Pinpoint the cell where the given text exists, returning its [x, y] midpoint coordinate. 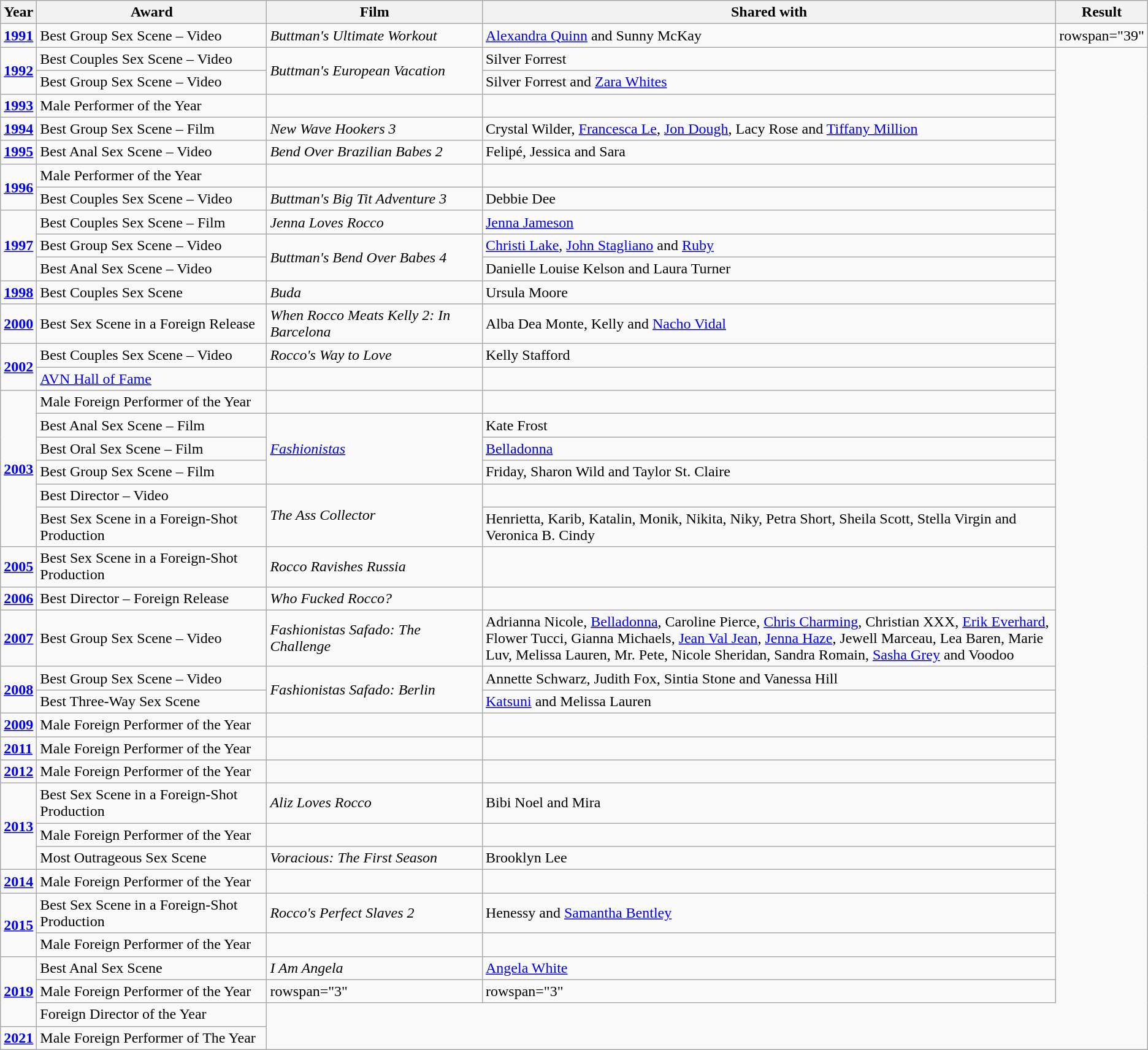
2006 [18, 598]
Buttman's Ultimate Workout [375, 36]
Henessy and Samantha Bentley [769, 913]
Belladonna [769, 449]
Fashionistas Safado: Berlin [375, 690]
1994 [18, 129]
When Rocco Meats Kelly 2: In Barcelona [375, 324]
1996 [18, 187]
1993 [18, 105]
Bibi Noel and Mira [769, 803]
2008 [18, 690]
Silver Forrest [769, 59]
Best Three-Way Sex Scene [152, 701]
Rocco Ravishes Russia [375, 566]
Debbie Dee [769, 199]
rowspan="39" [1102, 36]
Buttman's Big Tit Adventure 3 [375, 199]
Fashionistas [375, 449]
2014 [18, 881]
Who Fucked Rocco? [375, 598]
AVN Hall of Fame [152, 379]
1997 [18, 245]
2019 [18, 991]
New Wave Hookers 3 [375, 129]
Crystal Wilder, Francesca Le, Jon Dough, Lacy Rose and Tiffany Million [769, 129]
Silver Forrest and Zara Whites [769, 82]
Kelly Stafford [769, 356]
2005 [18, 566]
2015 [18, 924]
Buttman's Bend Over Babes 4 [375, 257]
2000 [18, 324]
1992 [18, 70]
Aliz Loves Rocco [375, 803]
1998 [18, 292]
1995 [18, 152]
Annette Schwarz, Judith Fox, Sintia Stone and Vanessa Hill [769, 678]
2021 [18, 1038]
Year [18, 12]
Buttman's European Vacation [375, 70]
2002 [18, 367]
Angela White [769, 968]
Danielle Louise Kelson and Laura Turner [769, 268]
Fashionistas Safado: The Challenge [375, 638]
Film [375, 12]
Result [1102, 12]
Award [152, 12]
Most Outrageous Sex Scene [152, 858]
The Ass Collector [375, 515]
Buda [375, 292]
Katsuni and Melissa Lauren [769, 701]
Best Couples Sex Scene [152, 292]
Jenna Jameson [769, 222]
Felipé, Jessica and Sara [769, 152]
Jenna Loves Rocco [375, 222]
Ursula Moore [769, 292]
Kate Frost [769, 425]
Foreign Director of the Year [152, 1014]
1991 [18, 36]
Rocco's Perfect Slaves 2 [375, 913]
Shared with [769, 12]
Brooklyn Lee [769, 858]
Best Couples Sex Scene – Film [152, 222]
I Am Angela [375, 968]
Alba Dea Monte, Kelly and Nacho Vidal [769, 324]
Voracious: The First Season [375, 858]
2007 [18, 638]
Alexandra Quinn and Sunny McKay [769, 36]
Henrietta, Karib, Katalin, Monik, Nikita, Niky, Petra Short, Sheila Scott, Stella Virgin and Veronica B. Cindy [769, 527]
Friday, Sharon Wild and Taylor St. Claire [769, 472]
2012 [18, 772]
Best Director – Foreign Release [152, 598]
Best Oral Sex Scene – Film [152, 449]
Rocco's Way to Love [375, 356]
Best Anal Sex Scene [152, 968]
2011 [18, 748]
2003 [18, 468]
Best Anal Sex Scene – Film [152, 425]
Best Sex Scene in a Foreign Release [152, 324]
Bend Over Brazilian Babes 2 [375, 152]
Christi Lake, John Stagliano and Ruby [769, 245]
2013 [18, 826]
Male Foreign Performer of The Year [152, 1038]
Best Director – Video [152, 495]
2009 [18, 725]
